Search for the cell housing the specified text and yield its [X, Y] center coordinate. 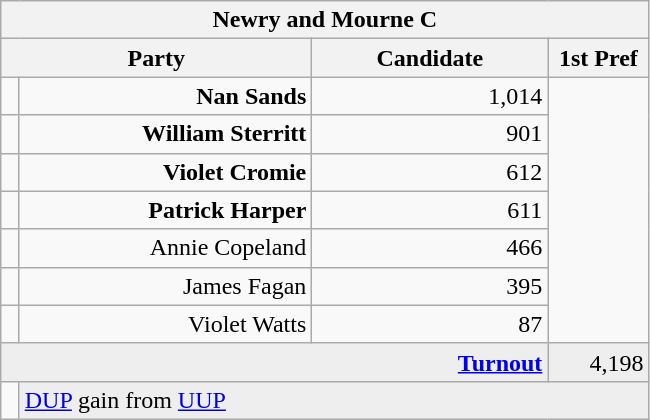
Annie Copeland [166, 248]
4,198 [598, 362]
Violet Watts [166, 324]
466 [430, 248]
Nan Sands [166, 96]
Violet Cromie [166, 172]
87 [430, 324]
Patrick Harper [166, 210]
William Sterritt [166, 134]
1st Pref [598, 58]
Candidate [430, 58]
Turnout [274, 362]
1,014 [430, 96]
James Fagan [166, 286]
DUP gain from UUP [334, 400]
395 [430, 286]
Party [156, 58]
Newry and Mourne C [325, 20]
901 [430, 134]
612 [430, 172]
611 [430, 210]
